Search for the cell housing the specified text and yield its (x, y) center coordinate. 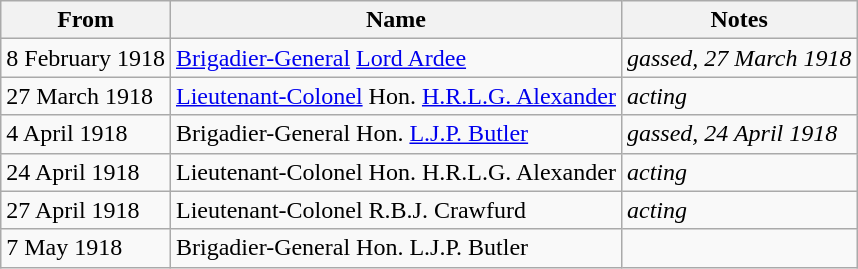
Notes (739, 20)
From (86, 20)
27 April 1918 (86, 210)
gassed, 27 March 1918 (739, 58)
Lieutenant-Colonel R.B.J. Crawfurd (396, 210)
24 April 1918 (86, 172)
gassed, 24 April 1918 (739, 134)
Brigadier-General Lord Ardee (396, 58)
7 May 1918 (86, 248)
Name (396, 20)
8 February 1918 (86, 58)
4 April 1918 (86, 134)
27 March 1918 (86, 96)
